Provide the (x, y) coordinate of the cell's center where the given text is located.  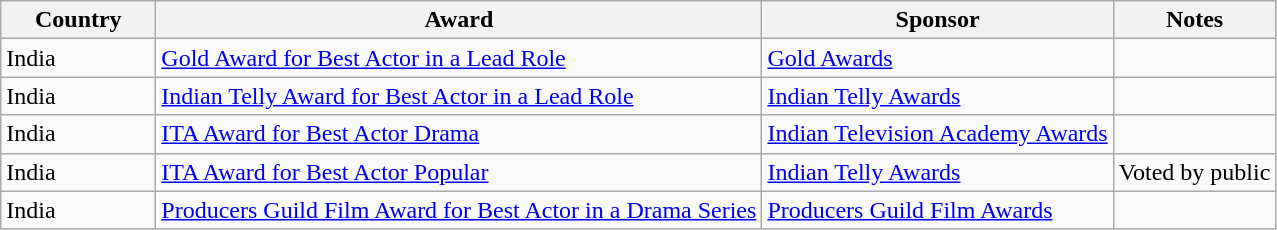
Award (459, 20)
Gold Award for Best Actor in a Lead Role (459, 58)
Producers Guild Film Awards (938, 210)
Gold Awards (938, 58)
Notes (1194, 20)
Voted by public (1194, 172)
ITA Award for Best Actor Popular (459, 172)
Sponsor (938, 20)
Indian Telly Award for Best Actor in a Lead Role (459, 96)
Indian Television Academy Awards (938, 134)
Country (78, 20)
Producers Guild Film Award for Best Actor in a Drama Series (459, 210)
ITA Award for Best Actor Drama (459, 134)
